Pinpoint the cell where the given text exists, returning its (x, y) midpoint coordinate. 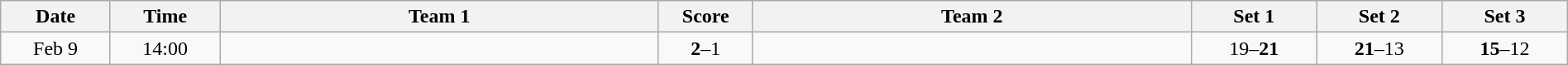
Set 2 (1379, 17)
Time (165, 17)
2–1 (705, 48)
Score (705, 17)
Date (56, 17)
14:00 (165, 48)
Team 2 (972, 17)
Set 1 (1255, 17)
Feb 9 (56, 48)
21–13 (1379, 48)
Set 3 (1505, 17)
19–21 (1255, 48)
Team 1 (439, 17)
15–12 (1505, 48)
